Return (X, Y) of the center of cell containing provided text 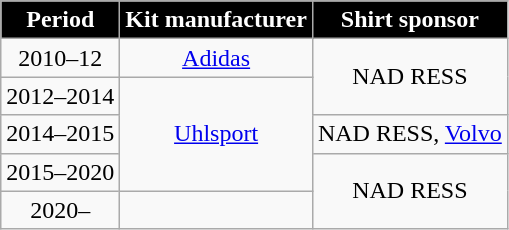
Period (60, 20)
2015–2020 (60, 172)
NAD RESS, Volvo (410, 134)
2010–12 (60, 58)
Shirt sponsor (410, 20)
Adidas (216, 58)
2014–2015 (60, 134)
Uhlsport (216, 134)
2012–2014 (60, 96)
Kit manufacturer (216, 20)
2020– (60, 210)
